Provide the (x, y) coordinate of the cell's center where the given text is located.  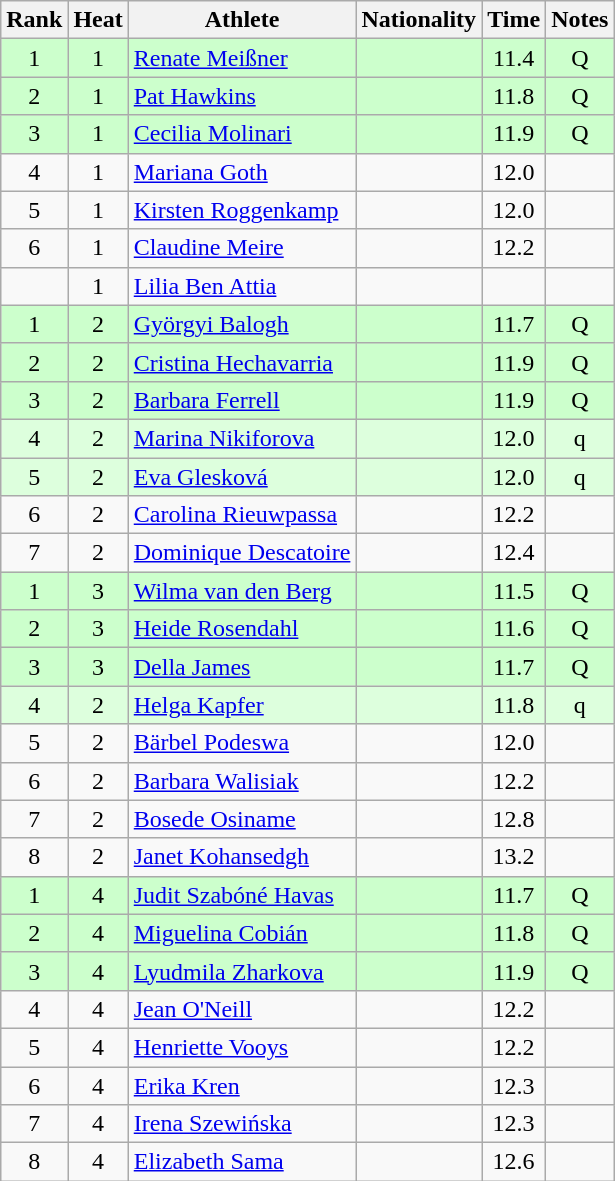
13.2 (514, 857)
Cristina Hechavarria (242, 362)
Marina Nikiforova (242, 438)
Pat Hawkins (242, 96)
Elizabeth Sama (242, 1162)
11.5 (514, 591)
12.4 (514, 553)
12.8 (514, 819)
11.4 (514, 58)
Renate Meißner (242, 58)
Mariana Goth (242, 172)
Carolina Rieuwpassa (242, 515)
Judit Szabóné Havas (242, 895)
Dominique Descatoire (242, 553)
Wilma van den Berg (242, 591)
Lilia Ben Attia (242, 286)
Kirsten Roggenkamp (242, 210)
Eva Glesková (242, 477)
Helga Kapfer (242, 705)
Bärbel Podeswa (242, 743)
Time (514, 20)
Györgyi Balogh (242, 324)
Miguelina Cobián (242, 933)
Henriette Vooys (242, 1047)
11.6 (514, 629)
Jean O'Neill (242, 1009)
Bosede Osiname (242, 819)
Notes (580, 20)
Heide Rosendahl (242, 629)
Della James (242, 667)
Janet Kohansedgh (242, 857)
Heat (98, 20)
Barbara Ferrell (242, 400)
12.6 (514, 1162)
Claudine Meire (242, 248)
Lyudmila Zharkova (242, 971)
Barbara Walisiak (242, 781)
Erika Kren (242, 1085)
Rank (34, 20)
Nationality (419, 20)
Athlete (242, 20)
Irena Szewińska (242, 1124)
Cecilia Molinari (242, 134)
